Pinpoint the cell where the given text exists, returning its [x, y] midpoint coordinate. 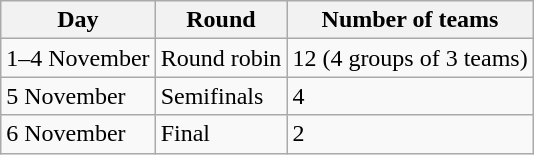
6 November [78, 134]
5 November [78, 96]
12 (4 groups of 3 teams) [410, 58]
Round [221, 20]
Final [221, 134]
Number of teams [410, 20]
Semifinals [221, 96]
1–4 November [78, 58]
Day [78, 20]
Round robin [221, 58]
4 [410, 96]
2 [410, 134]
